Return the (X, Y) coordinate for the center point of the cell that contains the specified text.  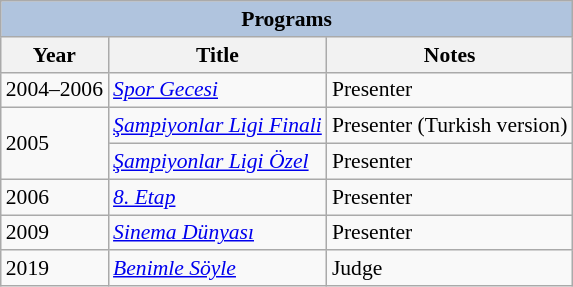
2009 (54, 233)
Şampiyonlar Ligi Finali (218, 126)
Şampiyonlar Ligi Özel (218, 162)
Title (218, 55)
Judge (450, 269)
2005 (54, 144)
2006 (54, 197)
2019 (54, 269)
Presenter (Turkish version) (450, 126)
Benimle Söyle (218, 269)
Spor Gecesi (218, 90)
Notes (450, 55)
8. Etap (218, 197)
2004–2006 (54, 90)
Year (54, 55)
Programs (287, 19)
Sinema Dünyası (218, 233)
